Return the [x, y] coordinate for the center point of the cell that contains the specified text.  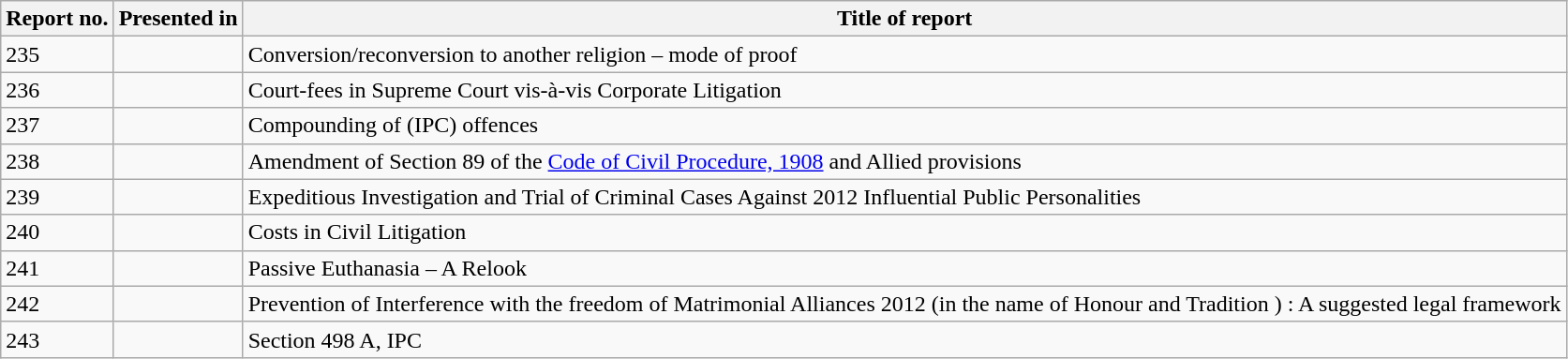
241 [57, 268]
Presented in [178, 19]
243 [57, 339]
Conversion/reconversion to another religion – mode of proof [904, 54]
236 [57, 90]
Title of report [904, 19]
237 [57, 126]
238 [57, 161]
Compounding of (IPC) offences [904, 126]
Report no. [57, 19]
Court-fees in Supreme Court vis-à-vis Corporate Litigation [904, 90]
Expeditious Investigation and Trial of Criminal Cases Against 2012 Influential Public Personalities [904, 197]
Amendment of Section 89 of the Code of Civil Procedure, 1908 and Allied provisions [904, 161]
235 [57, 54]
Passive Euthanasia – A Relook [904, 268]
242 [57, 304]
240 [57, 232]
Prevention of Interference with the freedom of Matrimonial Alliances 2012 (in the name of Honour and Tradition ) : A suggested legal framework [904, 304]
Costs in Civil Litigation [904, 232]
Section 498 A, IPC [904, 339]
239 [57, 197]
